Search for the cell housing the specified text and yield its [X, Y] center coordinate. 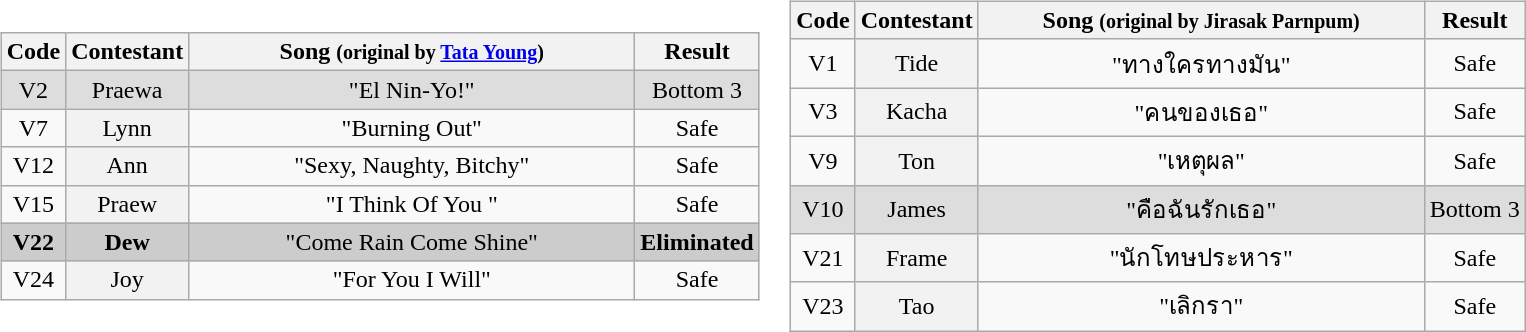
V21 [823, 258]
"For You I Will" [412, 280]
Song (original by Jirasak Parnpum) [1201, 20]
"El Nin-Yo!" [412, 90]
V9 [823, 160]
Praew [128, 204]
Ann [128, 166]
Frame [916, 258]
James [916, 210]
Lynn [128, 128]
Tide [916, 64]
Eliminated [697, 242]
Song (original by Tata Young) [412, 52]
"คนของเธอ" [1201, 112]
V10 [823, 210]
V22 [33, 242]
"เหตุผล" [1201, 160]
"คือฉันรักเธอ" [1201, 210]
V1 [823, 64]
"เลิกรา" [1201, 306]
V7 [33, 128]
"Burning Out" [412, 128]
V15 [33, 204]
Dew [128, 242]
"นักโทษประหาร" [1201, 258]
"Come Rain Come Shine" [412, 242]
V2 [33, 90]
V12 [33, 166]
Joy [128, 280]
"Sexy, Naughty, Bitchy" [412, 166]
V24 [33, 280]
Ton [916, 160]
Praewa [128, 90]
"I Think Of You " [412, 204]
V23 [823, 306]
Tao [916, 306]
"ทางใครทางมัน" [1201, 64]
Kacha [916, 112]
V3 [823, 112]
